Locate the cell with the specified text and output its [x, y] center coordinate. 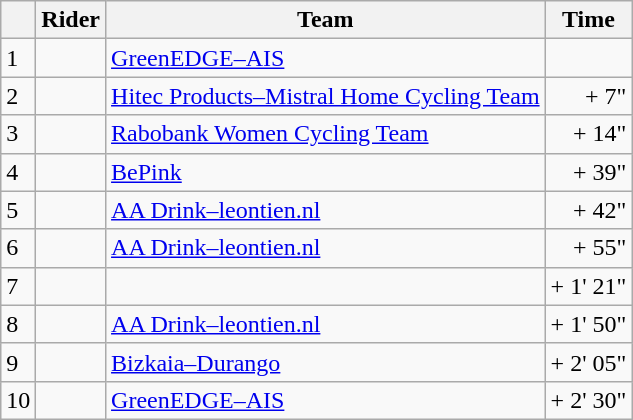
1 [18, 58]
Time [588, 20]
Hitec Products–Mistral Home Cycling Team [326, 96]
+ 2' 05" [588, 362]
2 [18, 96]
Rabobank Women Cycling Team [326, 134]
7 [18, 286]
BePink [326, 172]
9 [18, 362]
+ 7" [588, 96]
8 [18, 324]
6 [18, 248]
+ 2' 30" [588, 400]
10 [18, 400]
+ 55" [588, 248]
+ 42" [588, 210]
+ 1' 21" [588, 286]
+ 39" [588, 172]
Team [326, 20]
4 [18, 172]
+ 14" [588, 134]
3 [18, 134]
+ 1' 50" [588, 324]
Rider [71, 20]
5 [18, 210]
Bizkaia–Durango [326, 362]
